Find where the given text appears and provide that cell's center as [X, Y] coordinate. 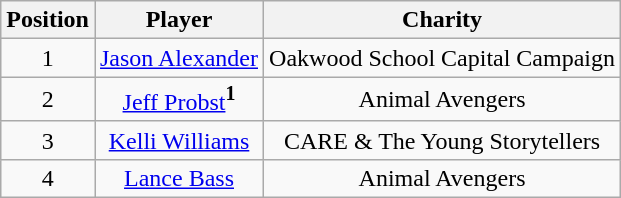
Lance Bass [178, 178]
Position [48, 20]
Jason Alexander [178, 58]
Jeff Probst1 [178, 100]
4 [48, 178]
3 [48, 140]
1 [48, 58]
Oakwood School Capital Campaign [442, 58]
Player [178, 20]
Kelli Williams [178, 140]
2 [48, 100]
Charity [442, 20]
CARE & The Young Storytellers [442, 140]
